Scan for the cell matching the given text and deliver its [x, y] coordinate at center. 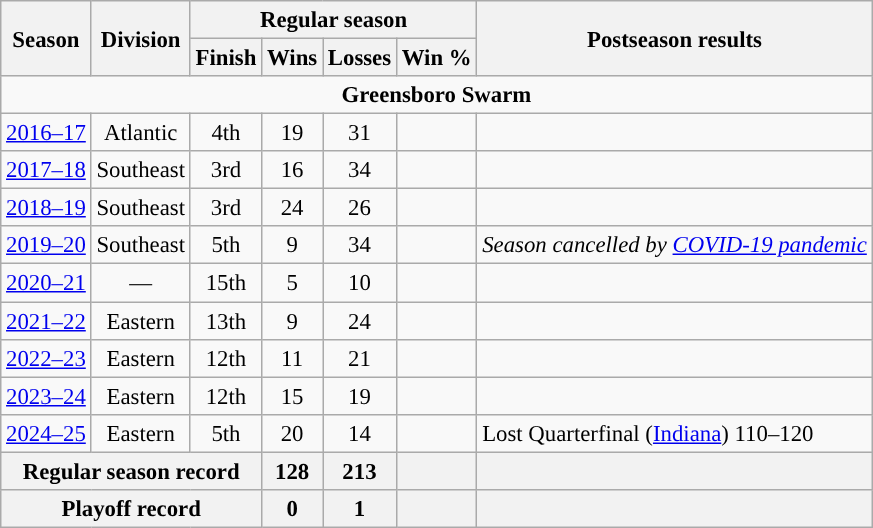
Regular season record [132, 471]
1 [359, 509]
15th [226, 283]
Win % [436, 58]
11 [292, 358]
— [140, 283]
2024–25 [46, 433]
Finish [226, 58]
13th [226, 321]
Season [46, 38]
2023–24 [46, 396]
213 [359, 471]
31 [359, 133]
Wins [292, 58]
Division [140, 38]
16 [292, 170]
Regular season [334, 20]
2022–23 [46, 358]
2019–20 [46, 245]
2018–19 [46, 208]
2021–22 [46, 321]
Season cancelled by COVID-19 pandemic [674, 245]
5 [292, 283]
4th [226, 133]
15 [292, 396]
10 [359, 283]
Greensboro Swarm [436, 95]
2020–21 [46, 283]
2016–17 [46, 133]
26 [359, 208]
Playoff record [132, 509]
Postseason results [674, 38]
Lost Quarterfinal (Indiana) 110–120 [674, 433]
Losses [359, 58]
20 [292, 433]
2017–18 [46, 170]
128 [292, 471]
21 [359, 358]
14 [359, 433]
0 [292, 509]
Atlantic [140, 133]
